Pinpoint the cell where the given text exists, returning its [x, y] midpoint coordinate. 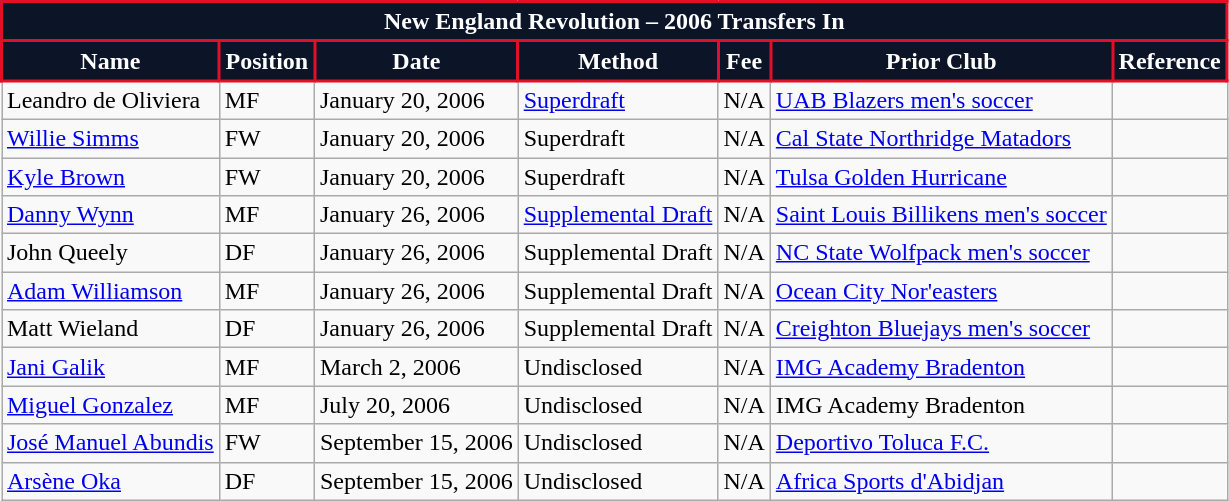
Africa Sports d'Abidjan [941, 481]
Deportivo Toluca F.C. [941, 443]
Matt Wieland [111, 329]
NC State Wolfpack men's soccer [941, 253]
Cal State Northridge Matadors [941, 138]
New England Revolution – 2006 Transfers In [615, 22]
Kyle Brown [111, 177]
Method [618, 61]
Date [416, 61]
July 20, 2006 [416, 405]
Tulsa Golden Hurricane [941, 177]
Miguel Gonzalez [111, 405]
Reference [1170, 61]
Position [266, 61]
Arsène Oka [111, 481]
Ocean City Nor'easters [941, 291]
Adam Williamson [111, 291]
Fee [744, 61]
Jani Galik [111, 367]
UAB Blazers men's soccer [941, 100]
Prior Club [941, 61]
José Manuel Abundis [111, 443]
Willie Simms [111, 138]
March 2, 2006 [416, 367]
Creighton Bluejays men's soccer [941, 329]
John Queely [111, 253]
Saint Louis Billikens men's soccer [941, 215]
Danny Wynn [111, 215]
Name [111, 61]
Leandro de Oliviera [111, 100]
